Search for the cell housing the specified text and yield its (x, y) center coordinate. 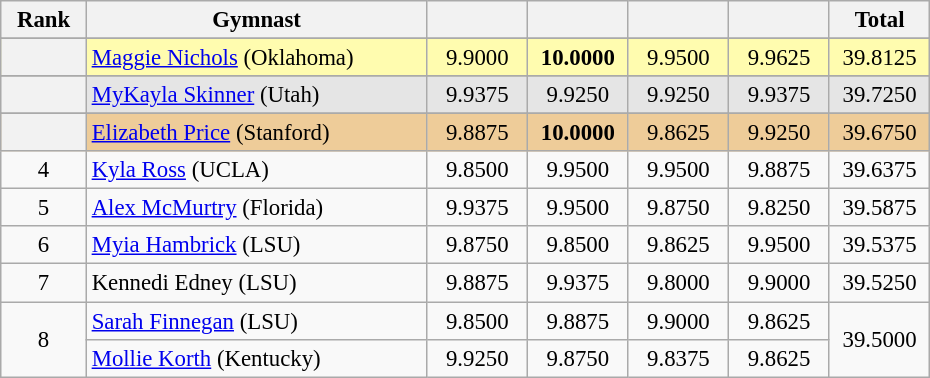
MyKayla Skinner (Utah) (256, 95)
Myia Hambrick (LSU) (256, 245)
6 (44, 245)
39.6750 (880, 133)
Sarah Finnegan (LSU) (256, 321)
Gymnast (256, 20)
Maggie Nichols (Oklahoma) (256, 58)
39.7250 (880, 95)
Kyla Ross (UCLA) (256, 170)
39.5875 (880, 208)
9.9625 (780, 58)
9.8000 (678, 283)
Mollie Korth (Kentucky) (256, 358)
39.5250 (880, 283)
9.8250 (780, 208)
4 (44, 170)
5 (44, 208)
8 (44, 340)
Elizabeth Price (Stanford) (256, 133)
Rank (44, 20)
39.6375 (880, 170)
Kennedi Edney (LSU) (256, 283)
39.5375 (880, 245)
39.5000 (880, 340)
9.8375 (678, 358)
Alex McMurtry (Florida) (256, 208)
Total (880, 20)
39.8125 (880, 58)
7 (44, 283)
